From the cell containing the given text, extract its center point as (X, Y) coordinate. 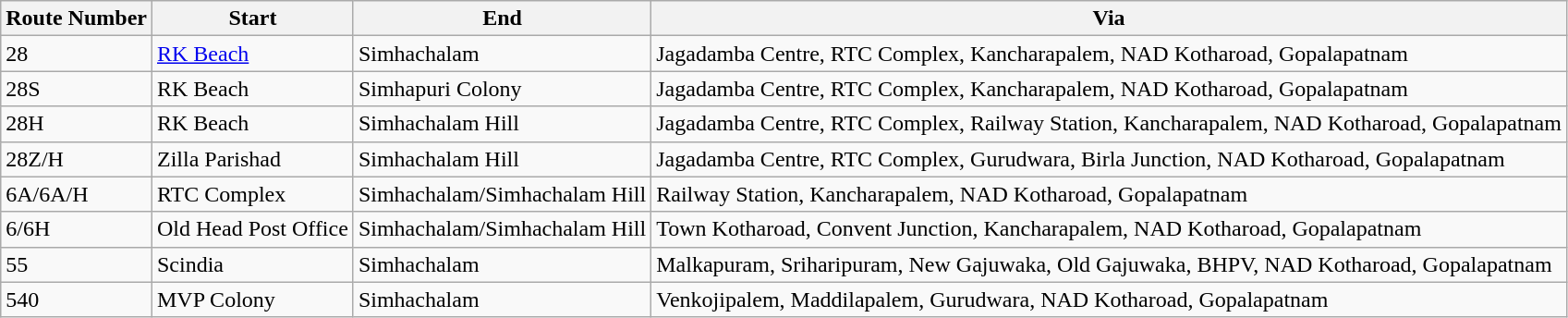
28H (77, 124)
Simhapuri Colony (502, 89)
Malkapuram, Sriharipuram, New Gajuwaka, Old Gajuwaka, BHPV, NAD Kotharoad, Gopalapatnam (1109, 264)
Zilla Parishad (252, 159)
28S (77, 89)
End (502, 18)
6/6H (77, 229)
6A/6A/H (77, 194)
28Z/H (77, 159)
MVP Colony (252, 300)
540 (77, 300)
Old Head Post Office (252, 229)
RTC Complex (252, 194)
Via (1109, 18)
Railway Station, Kancharapalem, NAD Kotharoad, Gopalapatnam (1109, 194)
Scindia (252, 264)
Jagadamba Centre, RTC Complex, Railway Station, Kancharapalem, NAD Kotharoad, Gopalapatnam (1109, 124)
55 (77, 264)
Venkojipalem, Maddilapalem, Gurudwara, NAD Kotharoad, Gopalapatnam (1109, 300)
Start (252, 18)
Jagadamba Centre, RTC Complex, Gurudwara, Birla Junction, NAD Kotharoad, Gopalapatnam (1109, 159)
28 (77, 54)
Route Number (77, 18)
Town Kotharoad, Convent Junction, Kancharapalem, NAD Kotharoad, Gopalapatnam (1109, 229)
